Detect which cell encompasses the target text, then output its [X, Y] center coordinate. 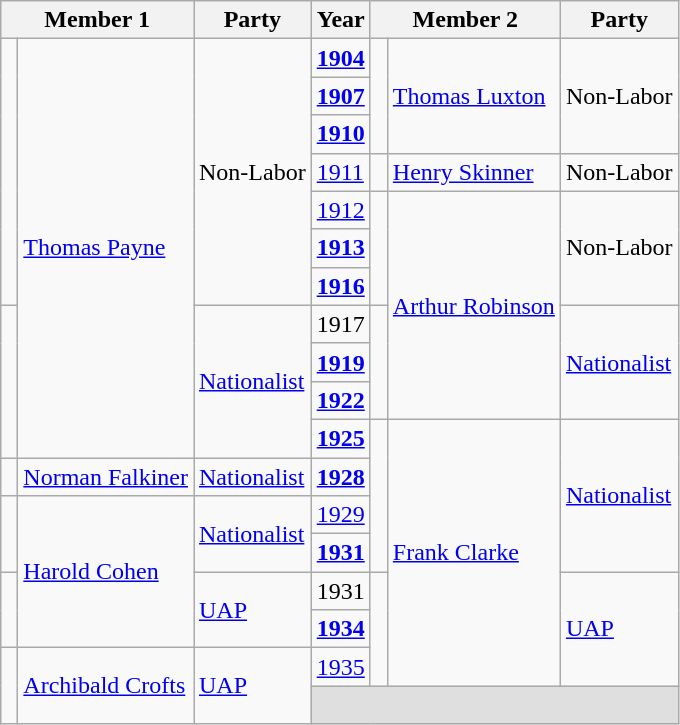
1907 [340, 96]
1922 [340, 400]
Year [340, 20]
Thomas Payne [106, 248]
1904 [340, 58]
1929 [340, 515]
1916 [340, 286]
1911 [340, 172]
1913 [340, 248]
Thomas Luxton [474, 96]
Member 2 [465, 20]
1917 [340, 324]
Archibald Crofts [106, 686]
Member 1 [98, 20]
1912 [340, 210]
1935 [340, 667]
1910 [340, 134]
1925 [340, 438]
Henry Skinner [474, 172]
Norman Falkiner [106, 477]
1934 [340, 629]
Harold Cohen [106, 572]
Arthur Robinson [474, 305]
Frank Clarke [474, 552]
1919 [340, 362]
1928 [340, 477]
